Detect which cell encompasses the target text, then output its (X, Y) center coordinate. 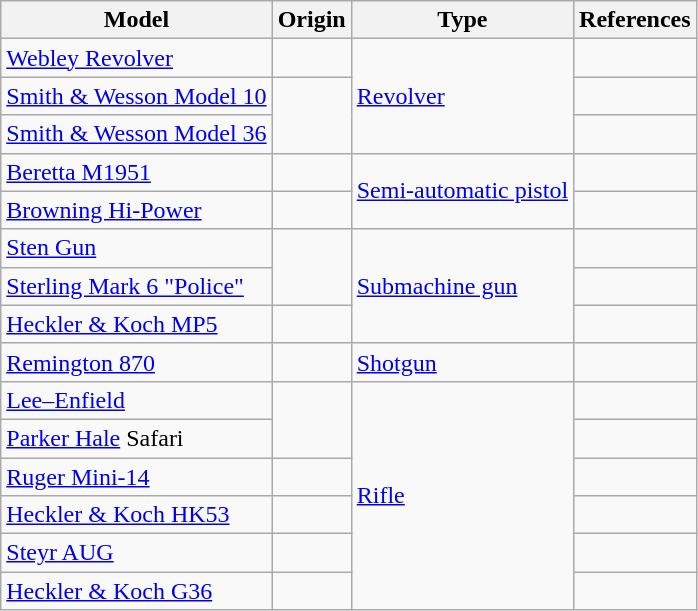
Heckler & Koch HK53 (136, 515)
Remington 870 (136, 362)
Parker Hale Safari (136, 438)
Revolver (462, 96)
Heckler & Koch MP5 (136, 324)
References (636, 20)
Smith & Wesson Model 10 (136, 96)
Sten Gun (136, 248)
Submachine gun (462, 286)
Semi-automatic pistol (462, 191)
Model (136, 20)
Sterling Mark 6 "Police" (136, 286)
Shotgun (462, 362)
Webley Revolver (136, 58)
Type (462, 20)
Ruger Mini-14 (136, 477)
Rifle (462, 495)
Browning Hi-Power (136, 210)
Steyr AUG (136, 553)
Origin (312, 20)
Heckler & Koch G36 (136, 591)
Beretta M1951 (136, 172)
Lee–Enfield (136, 400)
Smith & Wesson Model 36 (136, 134)
